Detect which cell encompasses the target text, then output its [x, y] center coordinate. 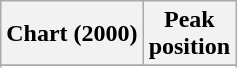
Peakposition [189, 34]
Chart (2000) [72, 34]
